Return [x, y] of the center of cell containing provided text 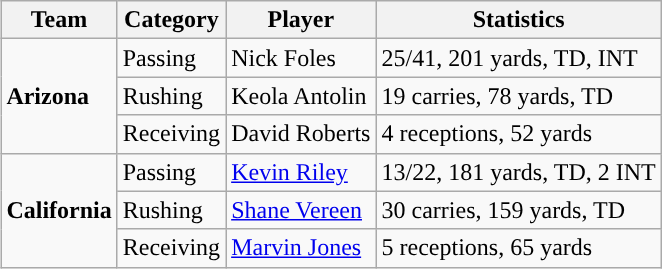
5 receptions, 65 yards [518, 248]
Team [59, 20]
Category [171, 20]
California [59, 210]
Shane Vereen [301, 210]
Nick Foles [301, 58]
David Roberts [301, 134]
Player [301, 20]
Statistics [518, 20]
19 carries, 78 yards, TD [518, 96]
13/22, 181 yards, TD, 2 INT [518, 172]
Kevin Riley [301, 172]
4 receptions, 52 yards [518, 134]
Arizona [59, 96]
30 carries, 159 yards, TD [518, 210]
Keola Antolin [301, 96]
25/41, 201 yards, TD, INT [518, 58]
Marvin Jones [301, 248]
